For the text-containing cell, return its midpoint in (X, Y) coordinate format. 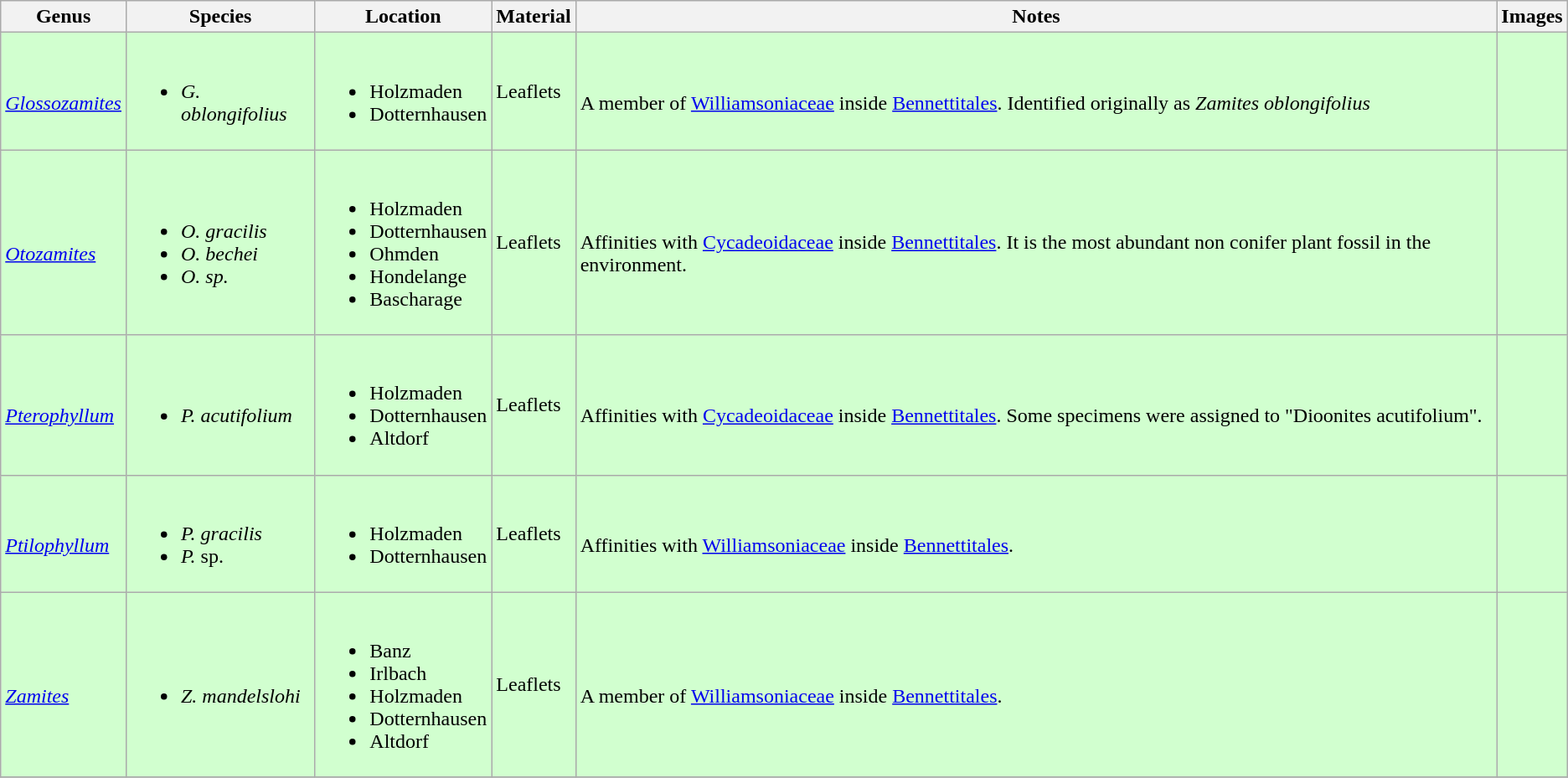
Ptilophyllum (64, 533)
P. gracilisP. sp. (219, 533)
Glossozamites (64, 91)
HolzmadenDotternhausenOhmdenHondelangeBascharage (404, 243)
Affinities with Cycadeoidaceae inside Bennettitales. It is the most abundant non conifer plant fossil in the environment. (1036, 243)
Material (534, 17)
Species (219, 17)
Otozamites (64, 243)
Zamites (64, 685)
A member of Williamsoniaceae inside Bennettitales. Identified originally as Zamites oblongifolius (1036, 91)
BanzIrlbachHolzmadenDotternhausenAltdorf (404, 685)
A member of Williamsoniaceae inside Bennettitales. (1036, 685)
P. acutifolium (219, 405)
Images (1532, 17)
Genus (64, 17)
O. gracilisO. becheiO. sp. (219, 243)
Affinities with Williamsoniaceae inside Bennettitales. (1036, 533)
Pterophyllum (64, 405)
Affinities with Cycadeoidaceae inside Bennettitales. Some specimens were assigned to "Dioonites acutifolium". (1036, 405)
G. oblongifolius (219, 91)
Notes (1036, 17)
Z. mandelslohi (219, 685)
Location (404, 17)
HolzmadenDotternhausenAltdorf (404, 405)
